Identify which cell holds the provided text, then report its [x, y] central coordinate. 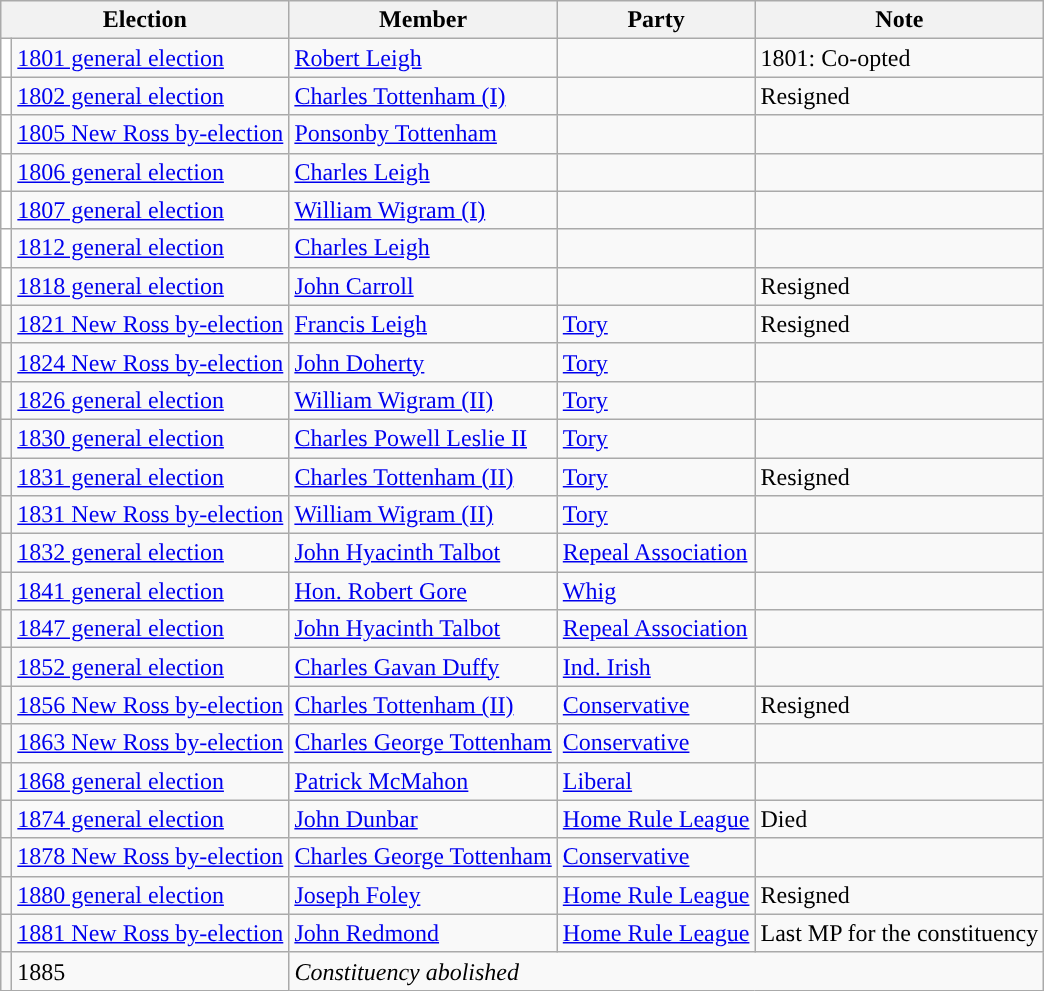
1831 New Ross by-election [150, 515]
Constituency abolished [666, 971]
1831 general election [150, 477]
Member [423, 20]
1856 New Ross by-election [150, 705]
John Dunbar [423, 819]
1830 general election [150, 438]
1878 New Ross by-election [150, 857]
John Carroll [423, 286]
1852 general election [150, 667]
Ind. Irish [656, 667]
William Wigram (I) [423, 210]
Charles Powell Leslie II [423, 438]
1885 [150, 971]
1874 general election [150, 819]
1826 general election [150, 400]
Party [656, 20]
1868 general election [150, 781]
Last MP for the constituency [900, 933]
Ponsonby Tottenham [423, 134]
Joseph Foley [423, 895]
John Doherty [423, 362]
Robert Leigh [423, 58]
Francis Leigh [423, 324]
1841 general election [150, 591]
1824 New Ross by-election [150, 362]
Hon. Robert Gore [423, 591]
1847 general election [150, 629]
Election [145, 20]
1821 New Ross by-election [150, 324]
1863 New Ross by-election [150, 743]
Charles Gavan Duffy [423, 667]
1802 general election [150, 96]
John Redmond [423, 933]
1880 general election [150, 895]
Patrick McMahon [423, 781]
Note [900, 20]
1832 general election [150, 553]
1801 general election [150, 58]
Charles Tottenham (I) [423, 96]
1805 New Ross by-election [150, 134]
1818 general election [150, 286]
1807 general election [150, 210]
Liberal [656, 781]
Died [900, 819]
1881 New Ross by-election [150, 933]
1812 general election [150, 248]
1806 general election [150, 172]
Whig [656, 591]
1801: Co-opted [900, 58]
